Output the [X, Y] coordinate of the center of the cell containing the given text.  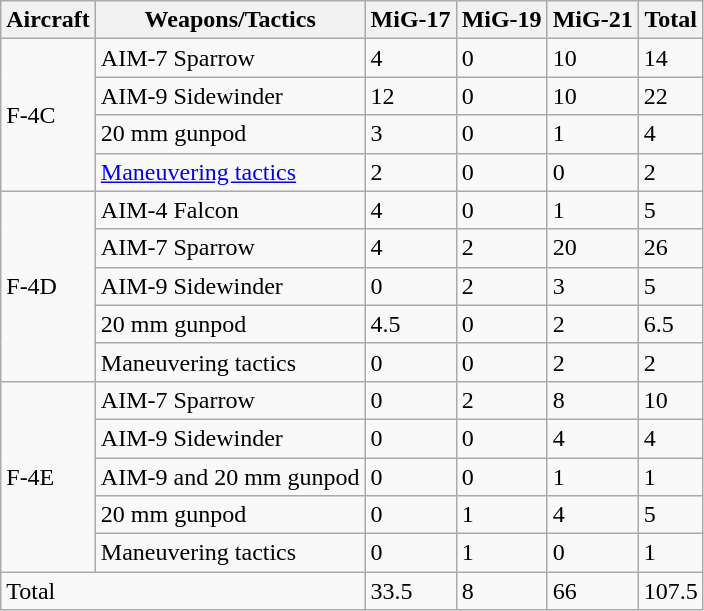
F-4D [48, 286]
MiG-21 [592, 20]
33.5 [410, 591]
MiG-17 [410, 20]
26 [670, 248]
14 [670, 58]
AIM-4 Falcon [230, 210]
12 [410, 96]
107.5 [670, 591]
F-4E [48, 476]
22 [670, 96]
MiG-19 [502, 20]
6.5 [670, 324]
F-4C [48, 115]
Weapons/Tactics [230, 20]
66 [592, 591]
Aircraft [48, 20]
AIM-9 and 20 mm gunpod [230, 477]
20 [592, 248]
4.5 [410, 324]
